From the cell containing the given text, extract its center point as (x, y) coordinate. 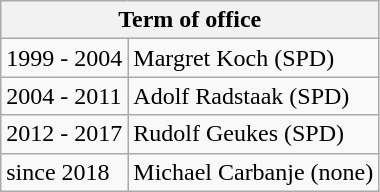
Term of office (190, 20)
2012 - 2017 (64, 134)
2004 - 2011 (64, 96)
Adolf Radstaak (SPD) (254, 96)
1999 - 2004 (64, 58)
since 2018 (64, 172)
Margret Koch (SPD) (254, 58)
Michael Carbanje (none) (254, 172)
Rudolf Geukes (SPD) (254, 134)
